Output the (x, y) coordinate of the center of the cell containing the given text.  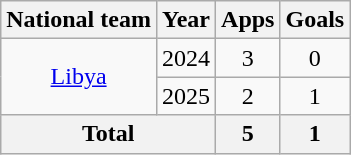
0 (315, 58)
Goals (315, 20)
Apps (248, 20)
2025 (186, 96)
2024 (186, 58)
2 (248, 96)
Libya (79, 77)
Year (186, 20)
National team (79, 20)
5 (248, 134)
3 (248, 58)
Total (108, 134)
